Extract the [X, Y] coordinate from the center of the cell holding the provided text.  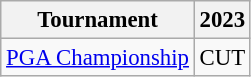
Tournament [98, 20]
CUT [222, 58]
PGA Championship [98, 58]
2023 [222, 20]
